Extract the [X, Y] coordinate from the center of the cell holding the provided text.  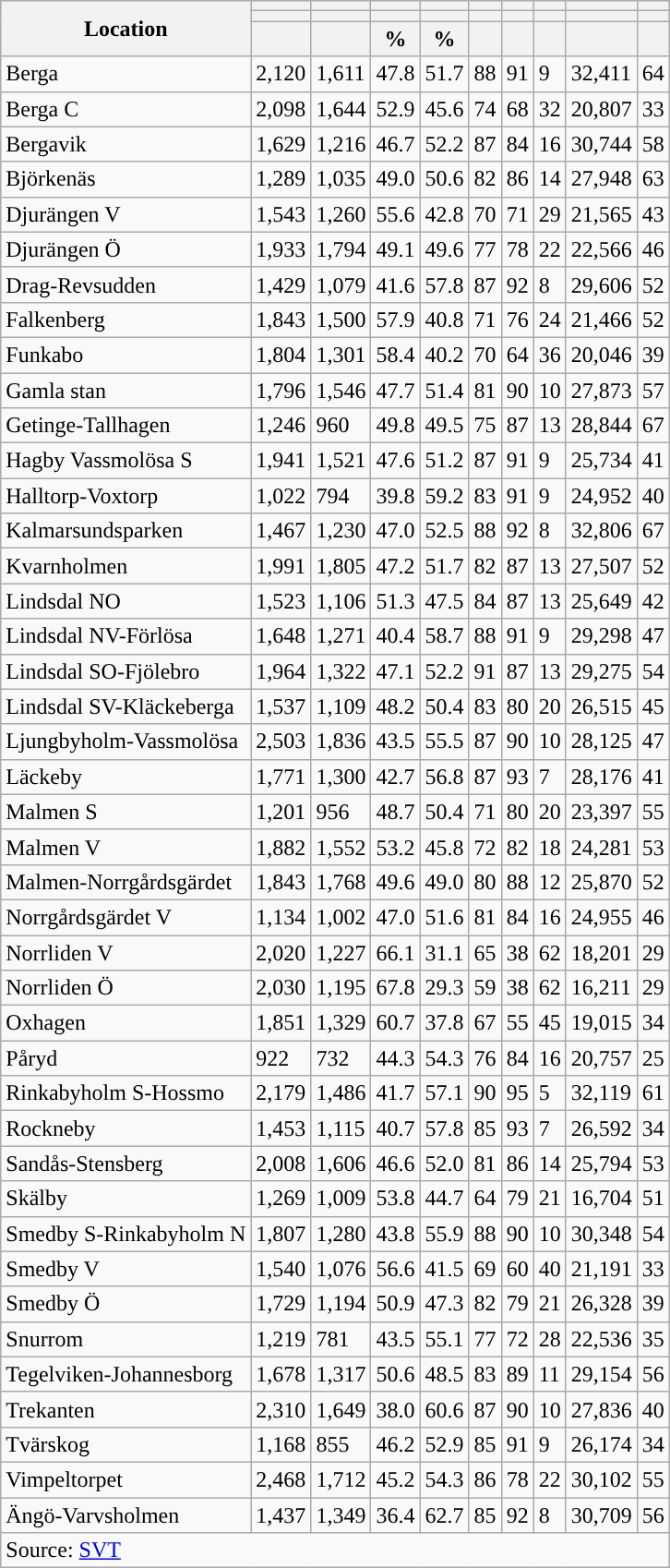
20,046 [602, 355]
1,329 [341, 1023]
12 [550, 882]
31.1 [445, 952]
1,429 [281, 284]
48.7 [395, 812]
53.8 [395, 1199]
Lindsdal SV-Kläckeberga [126, 706]
41.6 [395, 284]
Lindsdal SO-Fjölebro [126, 671]
11 [550, 1374]
2,310 [281, 1409]
65 [485, 952]
40.7 [395, 1128]
1,794 [341, 249]
45.8 [445, 847]
1,301 [341, 355]
21,565 [602, 214]
Smedby S-Rinkabyholm N [126, 1234]
58 [653, 144]
Sandås-Stensberg [126, 1164]
1,002 [341, 917]
25,649 [602, 601]
28,844 [602, 426]
47.1 [395, 671]
60 [517, 1269]
1,729 [281, 1304]
32,411 [602, 74]
28,125 [602, 742]
55.9 [445, 1234]
75 [485, 426]
55.6 [395, 214]
24,955 [602, 917]
49.1 [395, 249]
43.8 [395, 1234]
16,211 [602, 988]
1,230 [341, 531]
1,933 [281, 249]
26,515 [602, 706]
1,009 [341, 1199]
2,503 [281, 742]
Björkenäs [126, 179]
39.8 [395, 496]
1,216 [341, 144]
Lindsdal NV-Förlösa [126, 636]
2,008 [281, 1164]
794 [341, 496]
Hagby Vassmolösa S [126, 461]
47.2 [395, 566]
40.4 [395, 636]
37.8 [445, 1023]
855 [341, 1444]
25,870 [602, 882]
1,195 [341, 988]
1,437 [281, 1515]
53.2 [395, 847]
30,709 [602, 1515]
1,194 [341, 1304]
Malmen S [126, 812]
Norrliden Ö [126, 988]
1,486 [341, 1093]
Vimpeltorpet [126, 1479]
1,851 [281, 1023]
24 [550, 320]
1,134 [281, 917]
Skälby [126, 1199]
1,219 [281, 1339]
Tvärskog [126, 1444]
89 [517, 1374]
Snurrom [126, 1339]
1,611 [341, 74]
Påryd [126, 1058]
55.5 [445, 742]
956 [341, 812]
Bergavik [126, 144]
Drag-Revsudden [126, 284]
1,022 [281, 496]
49.8 [395, 426]
1,168 [281, 1444]
1,805 [341, 566]
28,176 [602, 777]
1,106 [341, 601]
62.7 [445, 1515]
18,201 [602, 952]
1,115 [341, 1128]
1,648 [281, 636]
29,606 [602, 284]
40.8 [445, 320]
41.5 [445, 1269]
Tegelviken-Johannesborg [126, 1374]
95 [517, 1093]
24,281 [602, 847]
32,806 [602, 531]
1,300 [341, 777]
Kvarnholmen [126, 566]
Malmen V [126, 847]
Rockneby [126, 1128]
Falkenberg [126, 320]
68 [517, 109]
60.6 [445, 1409]
27,507 [602, 566]
36 [550, 355]
51.3 [395, 601]
Malmen-Norrgårdsgärdet [126, 882]
66.1 [395, 952]
21,466 [602, 320]
60.7 [395, 1023]
52.5 [445, 531]
1,349 [341, 1515]
47.3 [445, 1304]
29,275 [602, 671]
2,120 [281, 74]
30,744 [602, 144]
51.2 [445, 461]
44.3 [395, 1058]
Kalmarsundsparken [126, 531]
21,191 [602, 1269]
Läckeby [126, 777]
20,757 [602, 1058]
1,227 [341, 952]
1,540 [281, 1269]
42 [653, 601]
25,794 [602, 1164]
960 [341, 426]
1,467 [281, 531]
67.8 [395, 988]
732 [341, 1058]
27,873 [602, 391]
Source: SVT [336, 1550]
Ljungbyholm-Vassmolösa [126, 742]
59.2 [445, 496]
2,468 [281, 1479]
49.5 [445, 426]
1,941 [281, 461]
74 [485, 109]
1,546 [341, 391]
27,836 [602, 1409]
1,644 [341, 109]
51 [653, 1199]
48.5 [445, 1374]
Smedby V [126, 1269]
22,566 [602, 249]
1,035 [341, 179]
1,317 [341, 1374]
57 [653, 391]
1,629 [281, 144]
1,543 [281, 214]
69 [485, 1269]
20,807 [602, 109]
22,536 [602, 1339]
46.2 [395, 1444]
2,020 [281, 952]
781 [341, 1339]
57.9 [395, 320]
Ängö-Varvsholmen [126, 1515]
26,328 [602, 1304]
16,704 [602, 1199]
Berga C [126, 109]
1,289 [281, 179]
Rinkabyholm S-Hossmo [126, 1093]
Smedby Ö [126, 1304]
1,280 [341, 1234]
1,260 [341, 214]
1,836 [341, 742]
1,796 [281, 391]
1,271 [341, 636]
1,606 [341, 1164]
Berga [126, 74]
Halltorp-Voxtorp [126, 496]
Norrgårdsgärdet V [126, 917]
1,991 [281, 566]
45.6 [445, 109]
1,322 [341, 671]
Djurängen V [126, 214]
58.4 [395, 355]
27,948 [602, 179]
63 [653, 179]
43 [653, 214]
35 [653, 1339]
1,246 [281, 426]
23,397 [602, 812]
922 [281, 1058]
42.8 [445, 214]
56.6 [395, 1269]
47.6 [395, 461]
38.0 [395, 1409]
5 [550, 1093]
58.7 [445, 636]
2,179 [281, 1093]
45.2 [395, 1479]
Norrliden V [126, 952]
1,537 [281, 706]
29.3 [445, 988]
1,453 [281, 1128]
1,076 [341, 1269]
47.5 [445, 601]
32,119 [602, 1093]
40.2 [445, 355]
57.1 [445, 1093]
51.4 [445, 391]
1,649 [341, 1409]
42.7 [395, 777]
1,201 [281, 812]
29,154 [602, 1374]
36.4 [395, 1515]
32 [550, 109]
1,109 [341, 706]
25,734 [602, 461]
1,807 [281, 1234]
1,500 [341, 320]
Lindsdal NO [126, 601]
Funkabo [126, 355]
1,523 [281, 601]
1,521 [341, 461]
1,964 [281, 671]
Location [126, 29]
30,348 [602, 1234]
47.7 [395, 391]
1,712 [341, 1479]
Gamla stan [126, 391]
1,552 [341, 847]
48.2 [395, 706]
Getinge-Tallhagen [126, 426]
2,030 [281, 988]
46.7 [395, 144]
50.9 [395, 1304]
55.1 [445, 1339]
24,952 [602, 496]
29,298 [602, 636]
1,269 [281, 1199]
59 [485, 988]
19,015 [602, 1023]
44.7 [445, 1199]
56.8 [445, 777]
1,804 [281, 355]
41.7 [395, 1093]
30,102 [602, 1479]
26,174 [602, 1444]
18 [550, 847]
1,079 [341, 284]
1,882 [281, 847]
47.8 [395, 74]
Oxhagen [126, 1023]
1,771 [281, 777]
Djurängen Ö [126, 249]
28 [550, 1339]
61 [653, 1093]
46.6 [395, 1164]
2,098 [281, 109]
25 [653, 1058]
52.0 [445, 1164]
Trekanten [126, 1409]
51.6 [445, 917]
1,768 [341, 882]
26,592 [602, 1128]
1,678 [281, 1374]
